Identify which cell holds the provided text, then report its (X, Y) central coordinate. 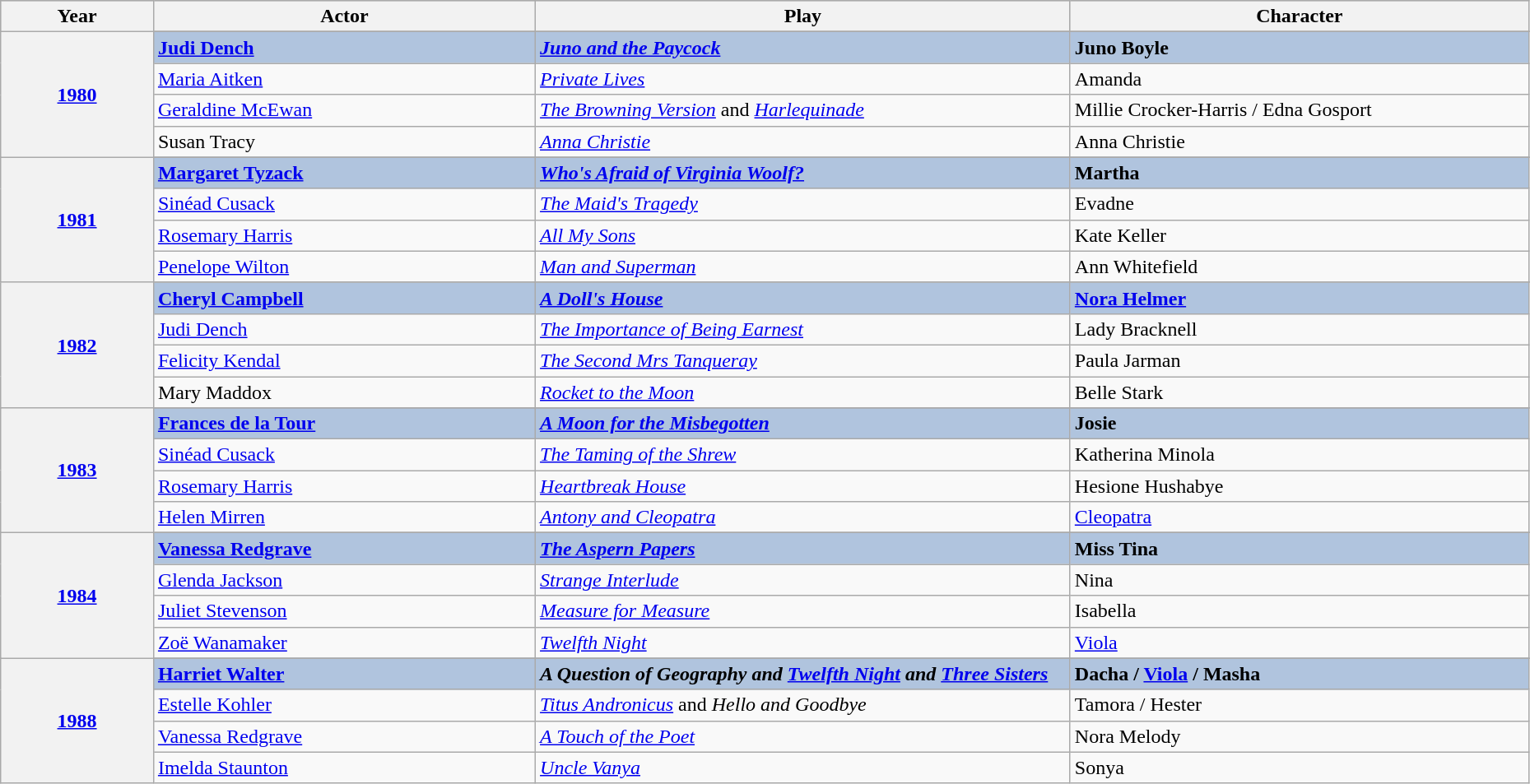
A Doll's House (803, 298)
Viola (1299, 643)
1981 (77, 220)
1982 (77, 345)
1988 (77, 721)
Felicity Kendal (344, 360)
Antony and Cleopatra (803, 517)
Penelope Wilton (344, 267)
Juliet Stevenson (344, 611)
A Question of Geography and Twelfth Night and Three Sisters (803, 674)
Imelda Staunton (344, 768)
Twelfth Night (803, 643)
Margaret Tyzack (344, 173)
Play (803, 16)
Cleopatra (1299, 517)
Susan Tracy (344, 141)
Estelle Kohler (344, 705)
Mary Maddox (344, 392)
The Importance of Being Earnest (803, 329)
Evadne (1299, 204)
Nora Helmer (1299, 298)
Frances de la Tour (344, 424)
Glenda Jackson (344, 580)
The Taming of the Shrew (803, 455)
A Touch of the Poet (803, 736)
Geraldine McEwan (344, 110)
Martha (1299, 173)
The Second Mrs Tanqueray (803, 360)
The Aspern Papers (803, 549)
Miss Tina (1299, 549)
A Moon for the Misbegotten (803, 424)
Dacha / Viola / Masha (1299, 674)
Hesione Hushabye (1299, 486)
Year (77, 16)
Millie Crocker-Harris / Edna Gosport (1299, 110)
Paula Jarman (1299, 360)
Kate Keller (1299, 235)
Juno and the Paycock (803, 48)
Juno Boyle (1299, 48)
Measure for Measure (803, 611)
Titus Andronicus and Hello and Goodbye (803, 705)
Ann Whitefield (1299, 267)
1983 (77, 471)
The Maid's Tragedy (803, 204)
Josie (1299, 424)
Belle Stark (1299, 392)
Strange Interlude (803, 580)
1980 (77, 95)
Nina (1299, 580)
Character (1299, 16)
Cheryl Campbell (344, 298)
Zoë Wanamaker (344, 643)
Uncle Vanya (803, 768)
Lady Bracknell (1299, 329)
Sonya (1299, 768)
Actor (344, 16)
All My Sons (803, 235)
Isabella (1299, 611)
Nora Melody (1299, 736)
1984 (77, 596)
Man and Superman (803, 267)
Who's Afraid of Virginia Woolf? (803, 173)
Heartbreak House (803, 486)
Helen Mirren (344, 517)
Rocket to the Moon (803, 392)
Amanda (1299, 79)
Harriet Walter (344, 674)
Maria Aitken (344, 79)
Tamora / Hester (1299, 705)
Private Lives (803, 79)
Katherina Minola (1299, 455)
The Browning Version and Harlequinade (803, 110)
